Output the [x, y] coordinate of the center of the cell containing the given text.  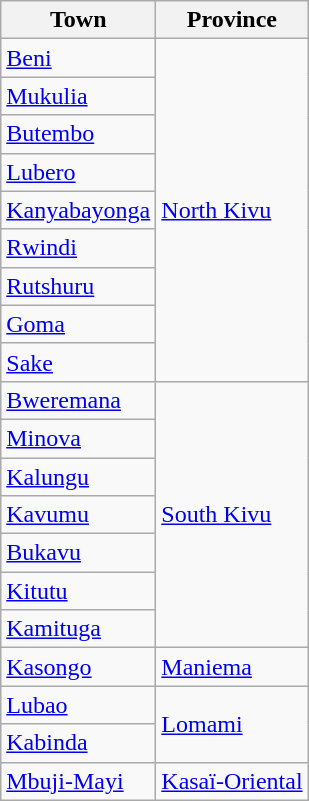
Kasongo [78, 667]
Kamituga [78, 629]
North Kivu [232, 210]
Goma [78, 324]
Mbuji-Mayi [78, 781]
Mukulia [78, 96]
Beni [78, 58]
Lubao [78, 705]
Kanyabayonga [78, 210]
Rutshuru [78, 286]
Province [232, 20]
Kitutu [78, 591]
Minova [78, 438]
Butembo [78, 134]
Kavumu [78, 515]
Bukavu [78, 553]
Sake [78, 362]
Lubero [78, 172]
South Kivu [232, 514]
Bweremana [78, 400]
Maniema [232, 667]
Town [78, 20]
Kasaï-Oriental [232, 781]
Kalungu [78, 477]
Rwindi [78, 248]
Lomami [232, 724]
Kabinda [78, 743]
